Search for the cell housing the specified text and yield its (X, Y) center coordinate. 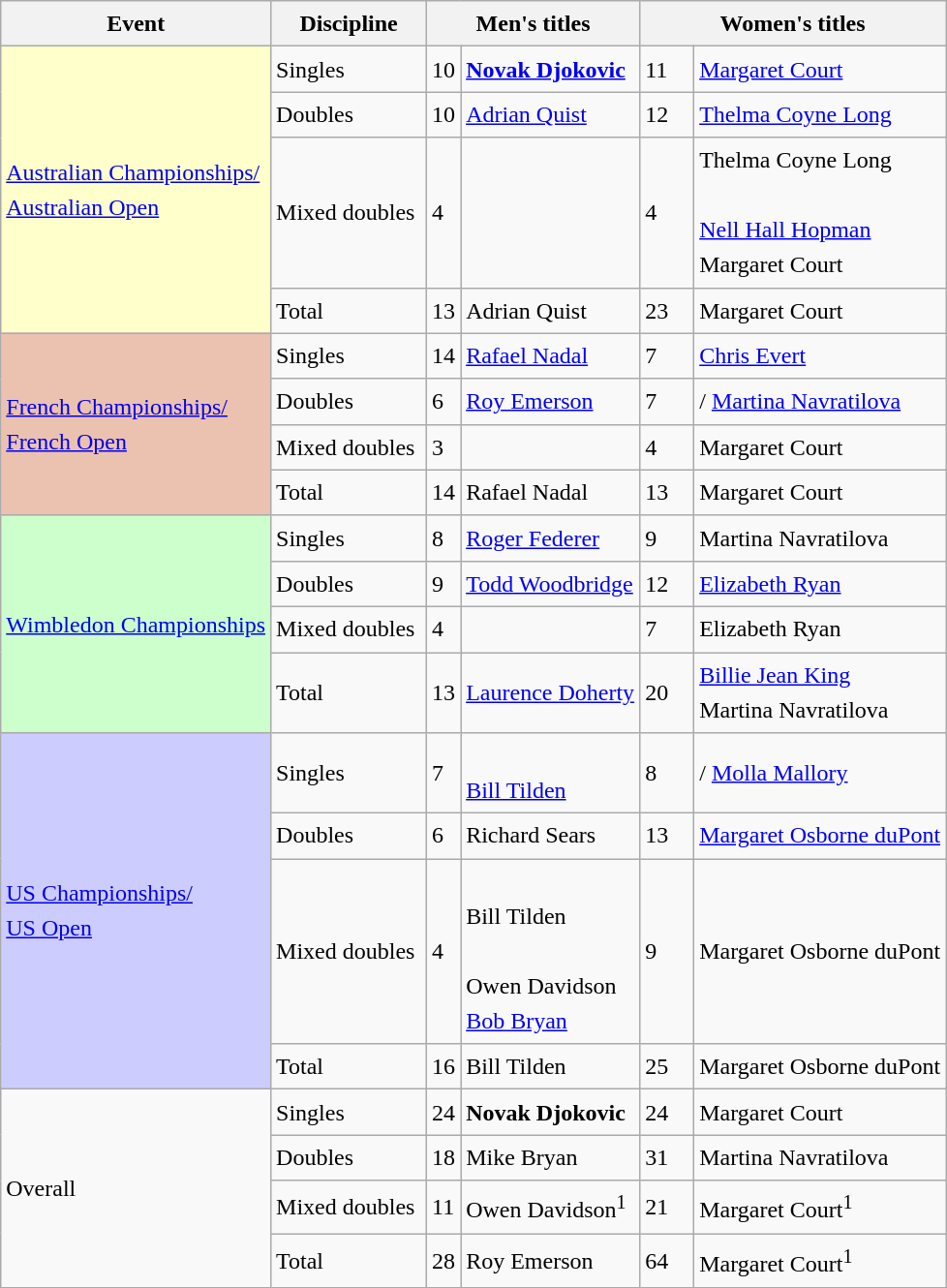
23 (667, 310)
20 (667, 693)
28 (443, 1261)
31 (667, 1158)
64 (667, 1261)
French Championships/French Open (136, 424)
Discipline (349, 23)
Wimbledon Championships (136, 624)
Women's titles (793, 23)
Event (136, 23)
/ Martina Navratilova (820, 401)
Billie Jean King Martina Navratilova (820, 693)
Laurence Doherty (550, 693)
3 (443, 447)
Mike Bryan (550, 1158)
16 (443, 1067)
Bill Tilden Owen Davidson Bob Bryan (550, 951)
Thelma Coyne Long (820, 114)
/ Molla Mallory (820, 773)
US Championships/US Open (136, 911)
Roger Federer (550, 538)
Thelma Coyne Long Nell Hall Hopman Margaret Court (820, 213)
Owen Davidson1 (550, 1207)
25 (667, 1067)
Todd Woodbridge (550, 583)
21 (667, 1207)
Chris Evert (820, 356)
Overall (136, 1188)
Men's titles (534, 23)
Richard Sears (550, 837)
Australian Championships/Australian Open (136, 190)
18 (443, 1158)
